Return [x, y] of the center of cell containing provided text 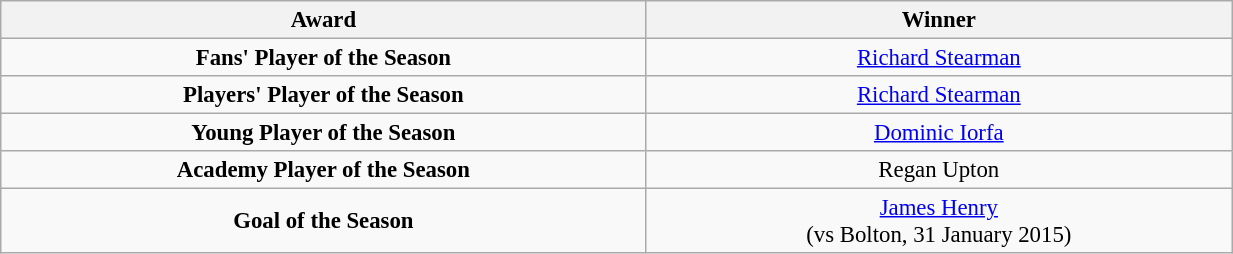
Goal of the Season [324, 222]
Young Player of the Season [324, 133]
Regan Upton [939, 170]
Fans' Player of the Season [324, 58]
James Henry(vs Bolton, 31 January 2015) [939, 222]
Players' Player of the Season [324, 95]
Academy Player of the Season [324, 170]
Dominic Iorfa [939, 133]
Winner [939, 20]
Award [324, 20]
